Identify which cell holds the provided text, then report its (x, y) central coordinate. 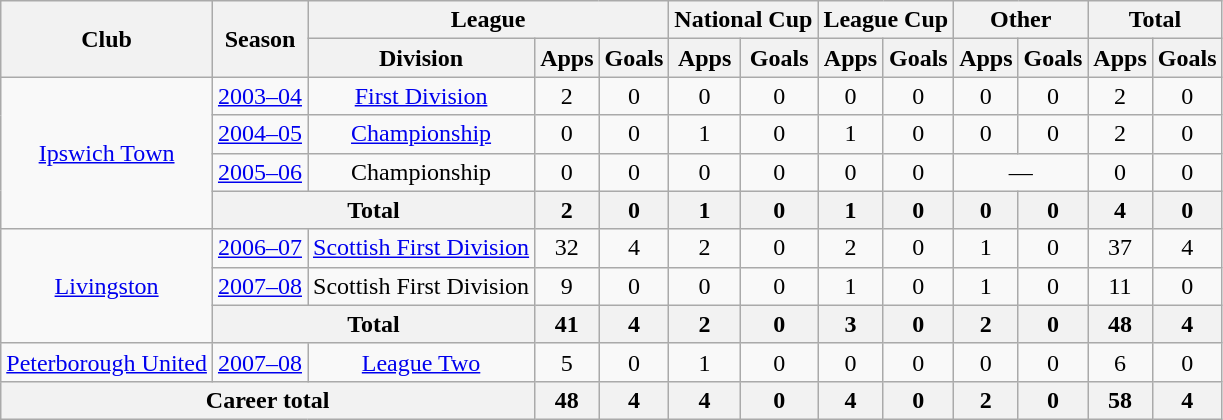
58 (1120, 400)
Career total (268, 400)
Club (107, 39)
Livingston (107, 286)
League Two (422, 362)
National Cup (744, 20)
Season (260, 39)
— (1021, 172)
6 (1120, 362)
32 (567, 248)
First Division (422, 96)
Ipswich Town (107, 153)
Peterborough United (107, 362)
37 (1120, 248)
2006–07 (260, 248)
9 (567, 286)
Division (422, 58)
5 (567, 362)
League Cup (886, 20)
2003–04 (260, 96)
11 (1120, 286)
Other (1021, 20)
2005–06 (260, 172)
League (488, 20)
2004–05 (260, 134)
3 (850, 324)
41 (567, 324)
